For the text-containing cell, return its midpoint in (X, Y) coordinate format. 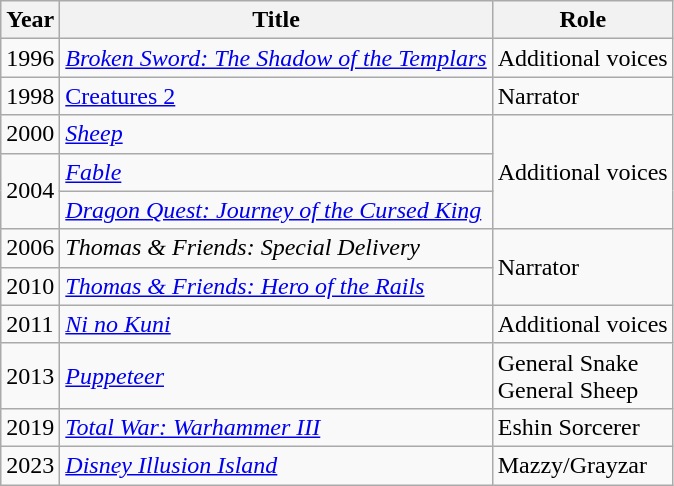
Mazzy/Grayzar (582, 465)
Ni no Kuni (276, 324)
Creatures 2 (276, 96)
Thomas & Friends: Hero of the Rails (276, 286)
2011 (30, 324)
Dragon Quest: Journey of the Cursed King (276, 210)
Role (582, 20)
2010 (30, 286)
Sheep (276, 134)
Eshin Sorcerer (582, 427)
Total War: Warhammer III (276, 427)
Broken Sword: The Shadow of the Templars (276, 58)
2023 (30, 465)
2006 (30, 248)
1998 (30, 96)
1996 (30, 58)
2004 (30, 191)
Year (30, 20)
2000 (30, 134)
General SnakeGeneral Sheep (582, 376)
2013 (30, 376)
Fable (276, 172)
Title (276, 20)
Puppeteer (276, 376)
2019 (30, 427)
Thomas & Friends: Special Delivery (276, 248)
Disney Illusion Island (276, 465)
